Output the [x, y] coordinate of the center of the cell containing the given text.  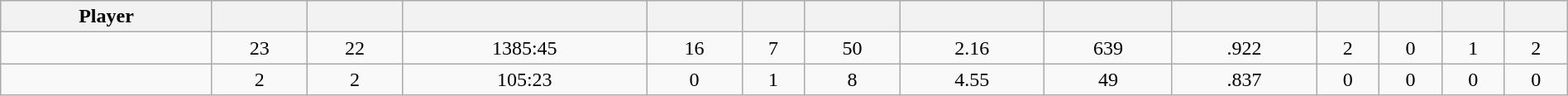
8 [852, 79]
50 [852, 48]
2.16 [972, 48]
639 [1108, 48]
Player [106, 17]
23 [260, 48]
7 [773, 48]
22 [354, 48]
1385:45 [524, 48]
.922 [1244, 48]
4.55 [972, 79]
.837 [1244, 79]
105:23 [524, 79]
49 [1108, 79]
16 [695, 48]
